Identify which cell holds the provided text, then report its (X, Y) central coordinate. 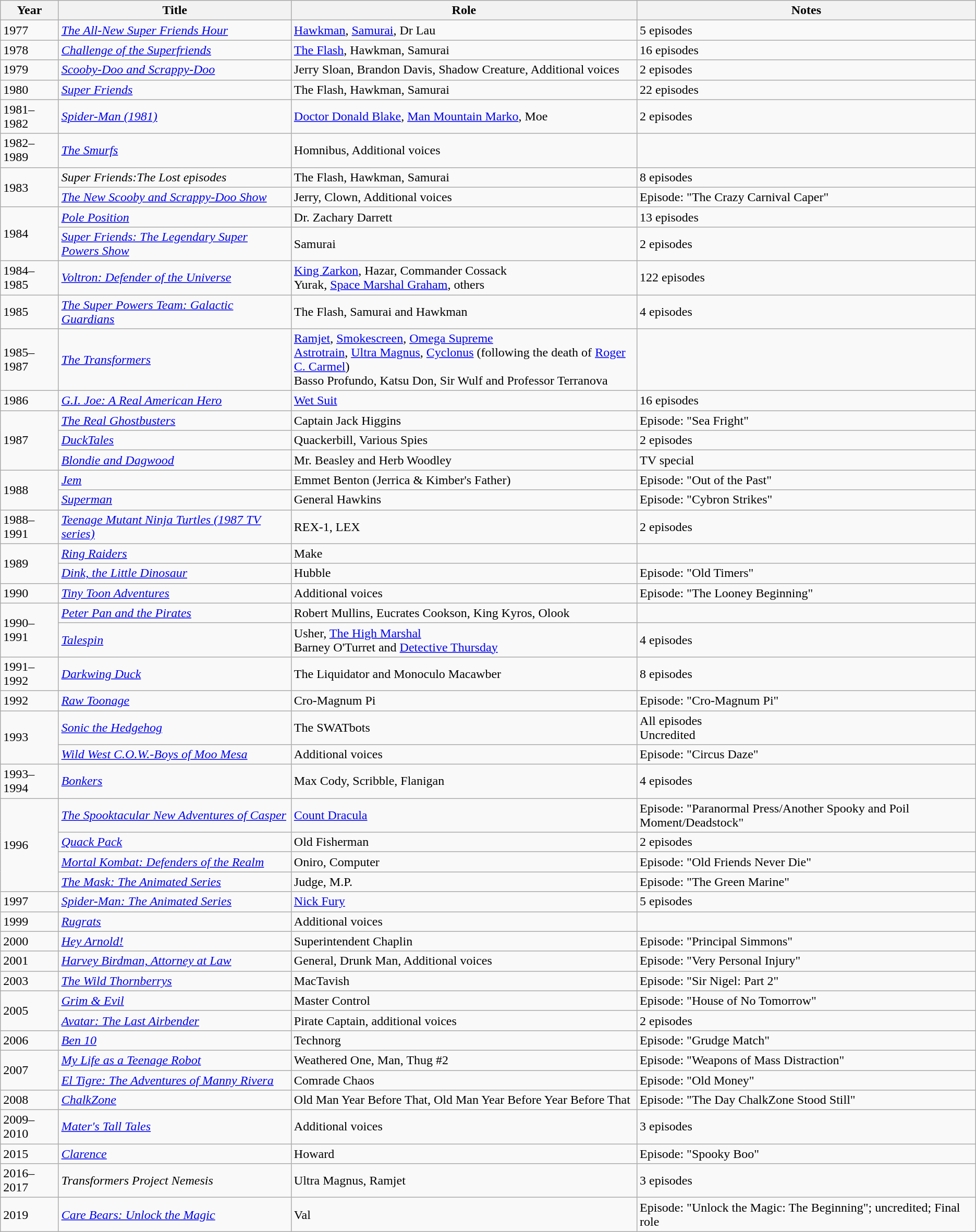
Episode: "Cro-Magnum Pi" (807, 700)
1988–1991 (29, 526)
2001 (29, 961)
1987 (29, 440)
The Wild Thornberrys (175, 981)
The Real Ghostbusters (175, 421)
Ultra Magnus, Ramjet (464, 1181)
Howard (464, 1154)
Role (464, 10)
2009–2010 (29, 1127)
2000 (29, 941)
Dink, the Little Dinosaur (175, 573)
Count Dracula (464, 815)
Episode: "Sea Fright" (807, 421)
Voltron: Defender of the Universe (175, 277)
Episode: "Paranormal Press/Another Spooky and Poil Moment/Deadstock" (807, 815)
Spider-Man: The Animated Series (175, 902)
Sonic the Hedgehog (175, 728)
Harvey Birdman, Attorney at Law (175, 961)
Judge, M.P. (464, 882)
1990–1991 (29, 630)
1985–1987 (29, 360)
Tiny Toon Adventures (175, 593)
All episodes Uncredited (807, 728)
Quack Pack (175, 842)
Superintendent Chaplin (464, 941)
1993–1994 (29, 782)
El Tigre: The Adventures of Manny Rivera (175, 1080)
The Smurfs (175, 150)
G.I. Joe: A Real American Hero (175, 401)
My Life as a Teenage Robot (175, 1060)
Jerry, Clown, Additional voices (464, 197)
Episode: "Principal Simmons" (807, 941)
The Spooktacular New Adventures of Casper (175, 815)
Super Friends:The Lost episodes (175, 177)
Technorg (464, 1040)
Hey Arnold! (175, 941)
TV special (807, 460)
1982–1989 (29, 150)
Quackerbill, Various Spies (464, 440)
Notes (807, 10)
Talespin (175, 640)
ChalkZone (175, 1100)
Episode: "Weapons of Mass Distraction" (807, 1060)
2006 (29, 1040)
Old Fisherman (464, 842)
Grim & Evil (175, 1001)
The New Scooby and Scrappy-Doo Show (175, 197)
1993 (29, 738)
Emmet Benton (Jerrica & Kimber's Father) (464, 480)
1984–1985 (29, 277)
Captain Jack Higgins (464, 421)
The Mask: The Animated Series (175, 882)
Comrade Chaos (464, 1080)
Teenage Mutant Ninja Turtles (1987 TV series) (175, 526)
Episode: "Spooky Boo" (807, 1154)
Episode: "The Green Marine" (807, 882)
1991–1992 (29, 673)
1980 (29, 90)
Hawkman, Samurai, Dr Lau (464, 30)
Ben 10 (175, 1040)
Care Bears: Unlock the Magic (175, 1214)
1978 (29, 50)
Weathered One, Man, Thug #2 (464, 1060)
Episode: "Old Money" (807, 1080)
Avatar: The Last Airbender (175, 1020)
MacTavish (464, 981)
Episode: "The Day ChalkZone Stood Still" (807, 1100)
Title (175, 10)
Episode: "Grudge Match" (807, 1040)
General Hawkins (464, 500)
Doctor Donald Blake, Man Mountain Marko, Moe (464, 117)
Bonkers (175, 782)
Max Cody, Scribble, Flanigan (464, 782)
1984 (29, 233)
1983 (29, 187)
Mr. Beasley and Herb Woodley (464, 460)
Clarence (175, 1154)
Hubble (464, 573)
2015 (29, 1154)
Homnibus, Additional voices (464, 150)
122 episodes (807, 277)
Robert Mullins, Eucrates Cookson, King Kyros, Olook (464, 613)
Challenge of the Superfriends (175, 50)
REX-1, LEX (464, 526)
1988 (29, 490)
Blondie and Dagwood (175, 460)
1977 (29, 30)
1979 (29, 70)
Transformers Project Nemesis (175, 1181)
Master Control (464, 1001)
Samurai (464, 244)
The Super Powers Team: Galactic Guardians (175, 312)
Jerry Sloan, Brandon Davis, Shadow Creature, Additional voices (464, 70)
Super Friends (175, 90)
Episode: "Old Timers" (807, 573)
1992 (29, 700)
Mater's Tall Tales (175, 1127)
The All-New Super Friends Hour (175, 30)
Old Man Year Before That, Old Man Year Before Year Before That (464, 1100)
1985 (29, 312)
1999 (29, 921)
1989 (29, 563)
Raw Toonage (175, 700)
1990 (29, 593)
Episode: "Sir Nigel: Part 2" (807, 981)
Ring Raiders (175, 553)
General, Drunk Man, Additional voices (464, 961)
Wild West C.O.W.-Boys of Moo Mesa (175, 755)
2007 (29, 1070)
Superman (175, 500)
The Transformers (175, 360)
1997 (29, 902)
DuckTales (175, 440)
1996 (29, 845)
Super Friends: The Legendary Super Powers Show (175, 244)
Episode: "House of No Tomorrow" (807, 1001)
Val (464, 1214)
Usher, The High Marshal Barney O'Turret and Detective Thursday (464, 640)
King Zarkon, Hazar, Commander Cossack Yurak, Space Marshal Graham, others (464, 277)
Year (29, 10)
Pole Position (175, 217)
2016–2017 (29, 1181)
Episode: "Circus Daze" (807, 755)
Cro-Magnum Pi (464, 700)
1986 (29, 401)
Episode: "Very Personal Injury" (807, 961)
2019 (29, 1214)
Episode: "The Crazy Carnival Caper" (807, 197)
13 episodes (807, 217)
The Flash, Samurai and Hawkman (464, 312)
Rugrats (175, 921)
Mortal Kombat: Defenders of the Realm (175, 862)
2008 (29, 1100)
1981–1982 (29, 117)
Peter Pan and the Pirates (175, 613)
22 episodes (807, 90)
Darkwing Duck (175, 673)
Scooby-Doo and Scrappy-Doo (175, 70)
Make (464, 553)
Episode: "Unlock the Magic: The Beginning"; uncredited; Final role (807, 1214)
Oniro, Computer (464, 862)
Episode: "The Looney Beginning" (807, 593)
Episode: "Cybron Strikes" (807, 500)
Episode: "Old Friends Never Die" (807, 862)
Nick Fury (464, 902)
Dr. Zachary Darrett (464, 217)
2005 (29, 1011)
Episode: "Out of the Past" (807, 480)
Jem (175, 480)
Pirate Captain, additional voices (464, 1020)
Spider-Man (1981) (175, 117)
2003 (29, 981)
The SWATbots (464, 728)
The Liquidator and Monoculo Macawber (464, 673)
Wet Suit (464, 401)
